Identify which cell holds the provided text, then report its [x, y] central coordinate. 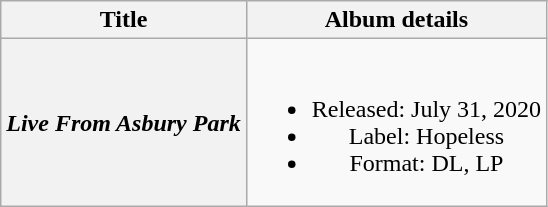
Released: July 31, 2020Label: HopelessFormat: DL, LP [396, 122]
Title [124, 20]
Album details [396, 20]
Live From Asbury Park [124, 122]
